Detect which cell encompasses the target text, then output its [x, y] center coordinate. 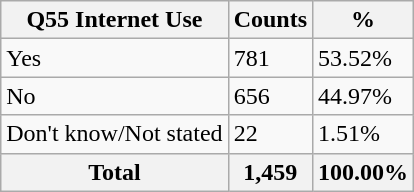
53.52% [364, 58]
Total [114, 172]
% [364, 20]
1,459 [270, 172]
781 [270, 58]
22 [270, 134]
Yes [114, 58]
656 [270, 96]
Counts [270, 20]
100.00% [364, 172]
Q55 Internet Use [114, 20]
1.51% [364, 134]
Don't know/Not stated [114, 134]
44.97% [364, 96]
No [114, 96]
